Output the [X, Y] coordinate of the center of the cell containing the given text.  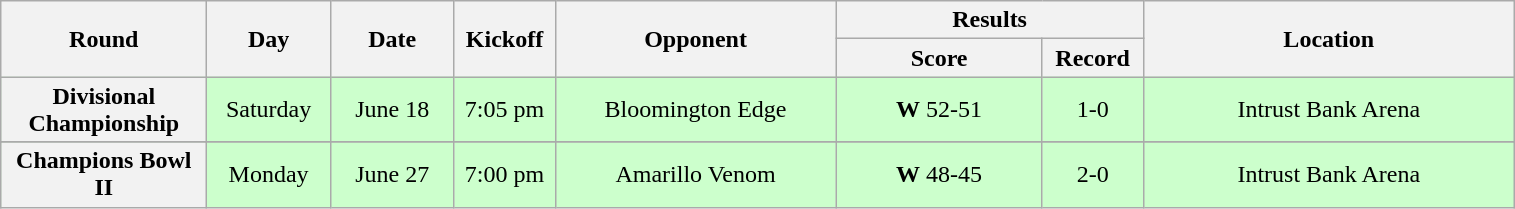
Results [990, 20]
1-0 [1092, 110]
Record [1092, 58]
Amarillo Venom [696, 174]
Divisional Championship [104, 110]
June 18 [392, 110]
W 48-45 [939, 174]
2-0 [1092, 174]
Date [392, 39]
Champions Bowl II [104, 174]
Monday [269, 174]
Bloomington Edge [696, 110]
W 52-51 [939, 110]
Location [1328, 39]
June 27 [392, 174]
Score [939, 58]
Saturday [269, 110]
7:05 pm [504, 110]
Round [104, 39]
Kickoff [504, 39]
Opponent [696, 39]
7:00 pm [504, 174]
Day [269, 39]
